Extract the [X, Y] coordinate from the center of the cell holding the provided text.  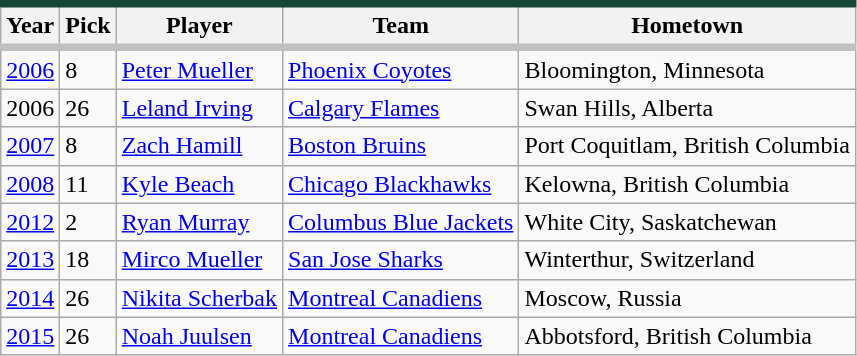
Kyle Beach [199, 184]
11 [88, 184]
Moscow, Russia [687, 298]
Swan Hills, Alberta [687, 108]
Hometown [687, 26]
2015 [30, 336]
San Jose Sharks [401, 260]
18 [88, 260]
2014 [30, 298]
Pick [88, 26]
White City, Saskatchewan [687, 222]
2007 [30, 146]
Player [199, 26]
Winterthur, Switzerland [687, 260]
2012 [30, 222]
Phoenix Coyotes [401, 68]
Leland Irving [199, 108]
Boston Bruins [401, 146]
Chicago Blackhawks [401, 184]
Noah Juulsen [199, 336]
Columbus Blue Jackets [401, 222]
2008 [30, 184]
Abbotsford, British Columbia [687, 336]
Port Coquitlam, British Columbia [687, 146]
2013 [30, 260]
Peter Mueller [199, 68]
Team [401, 26]
Year [30, 26]
Nikita Scherbak [199, 298]
Bloomington, Minnesota [687, 68]
Calgary Flames [401, 108]
Mirco Mueller [199, 260]
Ryan Murray [199, 222]
2 [88, 222]
Zach Hamill [199, 146]
Kelowna, British Columbia [687, 184]
